Scan for the cell matching the given text and deliver its (x, y) coordinate at center. 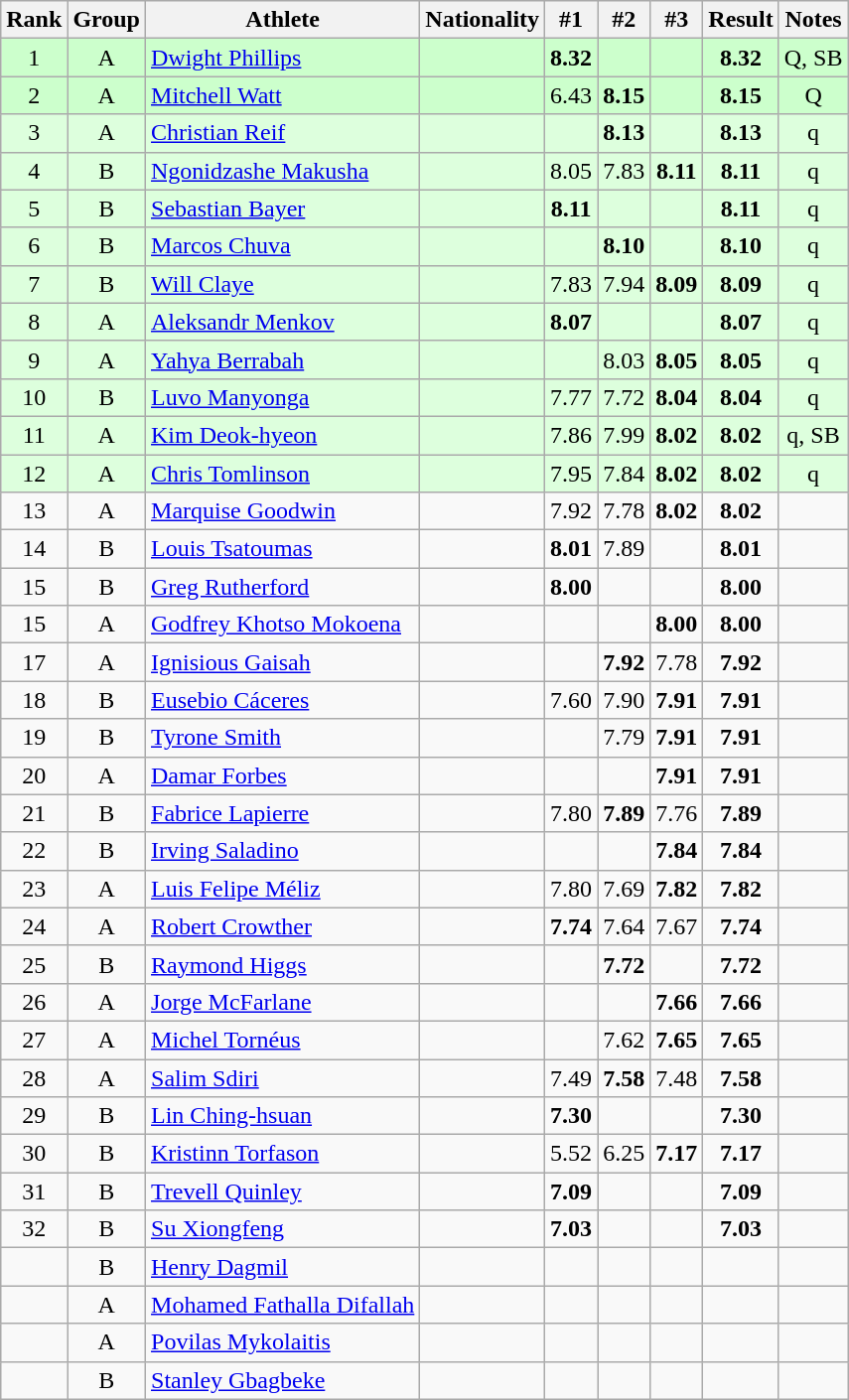
7.69 (624, 889)
Dwight Phillips (283, 58)
Robert Crowther (283, 926)
Nationality (483, 20)
Fabrice Lapierre (283, 813)
Q (813, 95)
10 (34, 397)
Notes (813, 20)
Lin Ching-hsuan (283, 1116)
6 (34, 246)
17 (34, 662)
Mohamed Fathalla Difallah (283, 1305)
Kim Deok-hyeon (283, 435)
Group (107, 20)
Luis Felipe Méliz (283, 889)
11 (34, 435)
7.64 (624, 926)
24 (34, 926)
Salim Sdiri (283, 1077)
30 (34, 1154)
Henry Dagmil (283, 1267)
25 (34, 964)
Luvo Manyonga (283, 397)
7.49 (572, 1077)
Ignisious Gaisah (283, 662)
1 (34, 58)
7 (34, 284)
22 (34, 851)
q, SB (813, 435)
Irving Saladino (283, 851)
Chris Tomlinson (283, 474)
Rank (34, 20)
7.60 (572, 700)
Sebastian Bayer (283, 209)
6.43 (572, 95)
4 (34, 171)
Povilas Mykolaitis (283, 1342)
Su Xiongfeng (283, 1229)
31 (34, 1191)
12 (34, 474)
5.52 (572, 1154)
Louis Tsatoumas (283, 549)
#1 (572, 20)
Trevell Quinley (283, 1191)
2 (34, 95)
32 (34, 1229)
Mitchell Watt (283, 95)
28 (34, 1077)
7.77 (572, 397)
Result (741, 20)
Stanley Gbagbeke (283, 1380)
8.03 (624, 359)
6.25 (624, 1154)
Marquise Goodwin (283, 511)
9 (34, 359)
Yahya Berrabah (283, 359)
18 (34, 700)
Eusebio Cáceres (283, 700)
8 (34, 322)
Damar Forbes (283, 775)
Q, SB (813, 58)
Athlete (283, 20)
Will Claye (283, 284)
Jorge McFarlane (283, 1002)
21 (34, 813)
13 (34, 511)
5 (34, 209)
Marcos Chuva (283, 246)
Greg Rutherford (283, 587)
Tyrone Smith (283, 738)
7.62 (624, 1040)
#3 (677, 20)
Christian Reif (283, 133)
Godfrey Khotso Mokoena (283, 625)
7.48 (677, 1077)
14 (34, 549)
19 (34, 738)
7.67 (677, 926)
7.99 (624, 435)
20 (34, 775)
3 (34, 133)
Aleksandr Menkov (283, 322)
Raymond Higgs (283, 964)
7.90 (624, 700)
7.94 (624, 284)
7.95 (572, 474)
Michel Tornéus (283, 1040)
29 (34, 1116)
Ngonidzashe Makusha (283, 171)
Kristinn Torfason (283, 1154)
23 (34, 889)
7.76 (677, 813)
7.79 (624, 738)
26 (34, 1002)
7.86 (572, 435)
27 (34, 1040)
#2 (624, 20)
